From the cell containing the given text, extract its center point as (X, Y) coordinate. 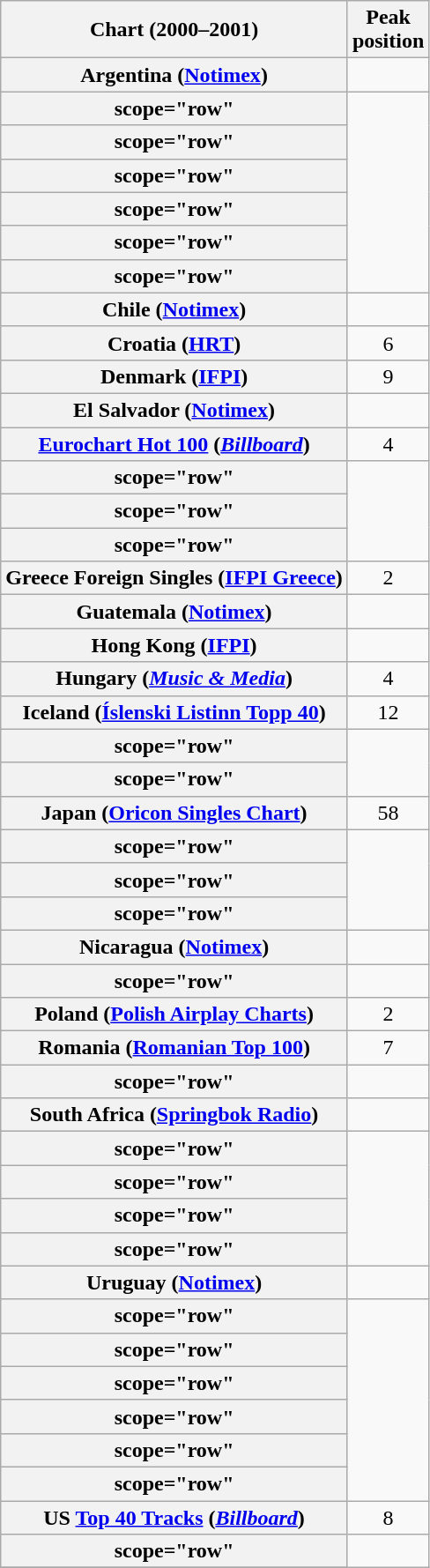
12 (388, 712)
9 (388, 376)
US Top 40 Tracks (Billboard) (174, 1517)
58 (388, 813)
Peakposition (388, 30)
Chile (Notimex) (174, 309)
Japan (Oricon Singles Chart) (174, 813)
Chart (2000–2001) (174, 30)
8 (388, 1517)
Guatemala (Notimex) (174, 612)
Hungary (Music & Media) (174, 679)
Romania (Romanian Top 100) (174, 1048)
Uruguay (Notimex) (174, 1282)
Poland (Polish Airplay Charts) (174, 1014)
7 (388, 1048)
Croatia (HRT) (174, 343)
El Salvador (Notimex) (174, 410)
South Africa (Springbok Radio) (174, 1115)
Greece Foreign Singles (IFPI Greece) (174, 578)
Iceland (Íslenski Listinn Topp 40) (174, 712)
6 (388, 343)
Argentina (Notimex) (174, 75)
Hong Kong (IFPI) (174, 645)
Denmark (IFPI) (174, 376)
Eurochart Hot 100 (Billboard) (174, 443)
Nicaragua (Notimex) (174, 947)
